Detect which cell encompasses the target text, then output its [x, y] center coordinate. 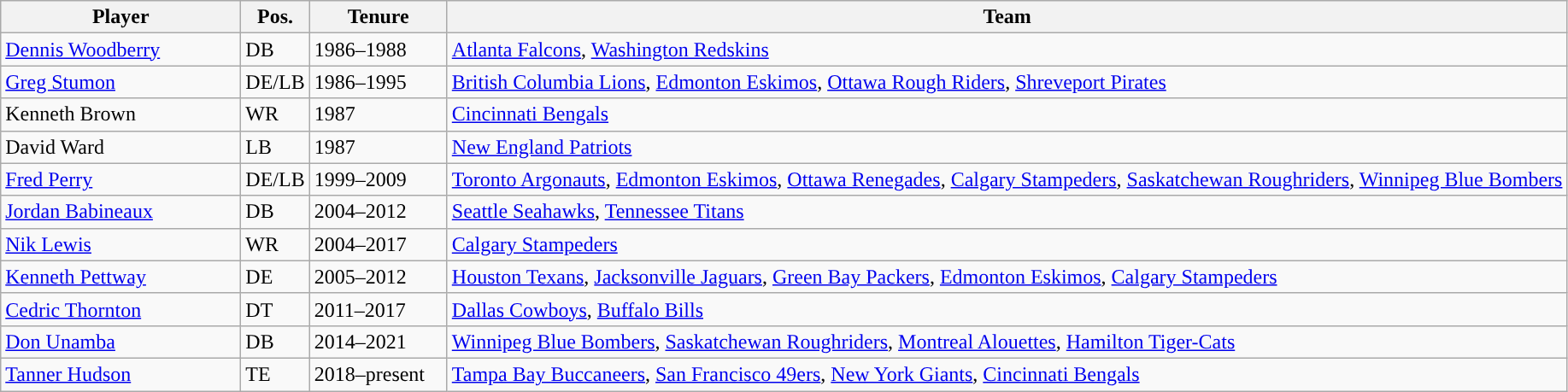
Kenneth Pettway [121, 277]
Tanner Hudson [121, 374]
Dallas Cowboys, Buffalo Bills [1007, 309]
Greg Stumon [121, 82]
Tampa Bay Buccaneers, San Francisco 49ers, New York Giants, Cincinnati Bengals [1007, 374]
DT [275, 309]
Jordan Babineaux [121, 212]
2004–2017 [378, 244]
Pos. [275, 17]
DE [275, 277]
Seattle Seahawks, Tennessee Titans [1007, 212]
Dennis Woodberry [121, 50]
Nik Lewis [121, 244]
Kenneth Brown [121, 114]
TE [275, 374]
Toronto Argonauts, Edmonton Eskimos, Ottawa Renegades, Calgary Stampeders, Saskatchewan Roughriders, Winnipeg Blue Bombers [1007, 179]
Tenure [378, 17]
Atlanta Falcons, Washington Redskins [1007, 50]
Calgary Stampeders [1007, 244]
Player [121, 17]
Don Unamba [121, 342]
Houston Texans, Jacksonville Jaguars, Green Bay Packers, Edmonton Eskimos, Calgary Stampeders [1007, 277]
1999–2009 [378, 179]
British Columbia Lions, Edmonton Eskimos, Ottawa Rough Riders, Shreveport Pirates [1007, 82]
Cincinnati Bengals [1007, 114]
New England Patriots [1007, 147]
2014–2021 [378, 342]
2004–2012 [378, 212]
2018–present [378, 374]
LB [275, 147]
2011–2017 [378, 309]
1986–1988 [378, 50]
Team [1007, 17]
Winnipeg Blue Bombers, Saskatchewan Roughriders, Montreal Alouettes, Hamilton Tiger-Cats [1007, 342]
Cedric Thornton [121, 309]
David Ward [121, 147]
Fred Perry [121, 179]
1986–1995 [378, 82]
2005–2012 [378, 277]
